Output the (X, Y) coordinate of the center of the cell containing the given text.  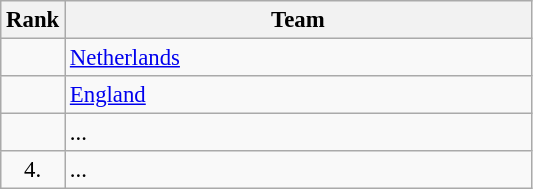
Rank (33, 20)
Team (298, 20)
England (298, 95)
4. (33, 170)
Netherlands (298, 58)
